From the cell containing the given text, extract its center point as (X, Y) coordinate. 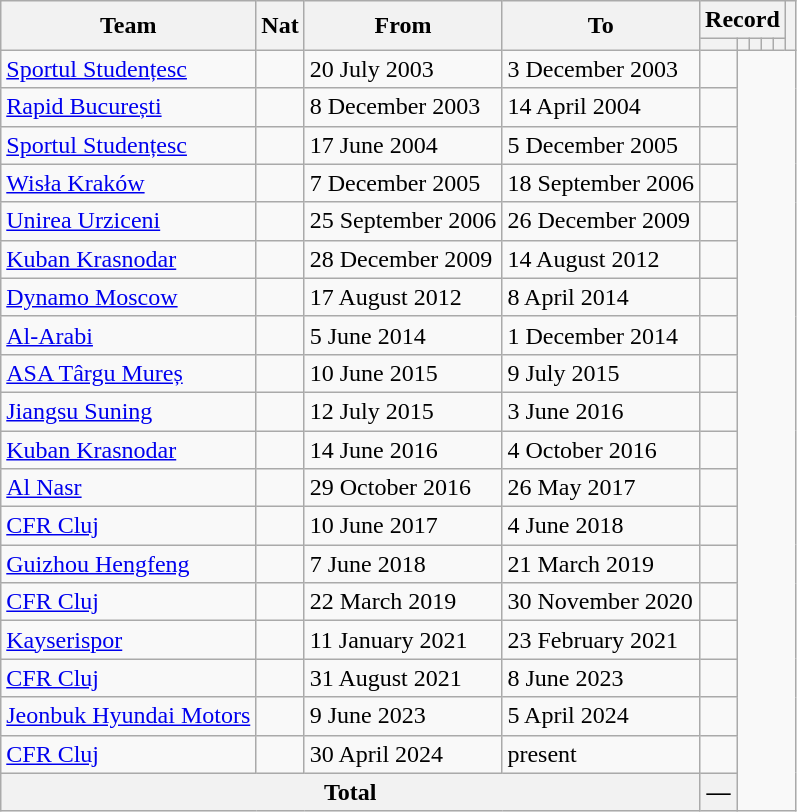
Rapid București (128, 107)
5 April 2024 (601, 716)
8 June 2023 (601, 678)
9 July 2015 (601, 373)
1 December 2014 (601, 335)
14 June 2016 (403, 449)
4 October 2016 (601, 449)
Record (743, 20)
29 October 2016 (403, 488)
17 June 2004 (403, 145)
3 June 2016 (601, 411)
26 May 2017 (601, 488)
Nat (280, 26)
3 December 2003 (601, 69)
Total (350, 792)
31 August 2021 (403, 678)
Dynamo Moscow (128, 297)
— (719, 792)
Unirea Urziceni (128, 221)
5 December 2005 (601, 145)
22 March 2019 (403, 602)
9 June 2023 (403, 716)
Al-Arabi (128, 335)
20 July 2003 (403, 69)
30 April 2024 (403, 754)
11 January 2021 (403, 640)
ASA Târgu Mureș (128, 373)
30 November 2020 (601, 602)
28 December 2009 (403, 259)
17 August 2012 (403, 297)
4 June 2018 (601, 526)
7 June 2018 (403, 564)
5 June 2014 (403, 335)
14 April 2004 (601, 107)
26 December 2009 (601, 221)
14 August 2012 (601, 259)
8 April 2014 (601, 297)
To (601, 26)
7 December 2005 (403, 183)
Kayserispor (128, 640)
From (403, 26)
Al Nasr (128, 488)
Jeonbuk Hyundai Motors (128, 716)
10 June 2017 (403, 526)
Team (128, 26)
Jiangsu Suning (128, 411)
25 September 2006 (403, 221)
21 March 2019 (601, 564)
8 December 2003 (403, 107)
18 September 2006 (601, 183)
present (601, 754)
23 February 2021 (601, 640)
Guizhou Hengfeng (128, 564)
Wisła Kraków (128, 183)
12 July 2015 (403, 411)
10 June 2015 (403, 373)
